Search for the cell housing the specified text and yield its (x, y) center coordinate. 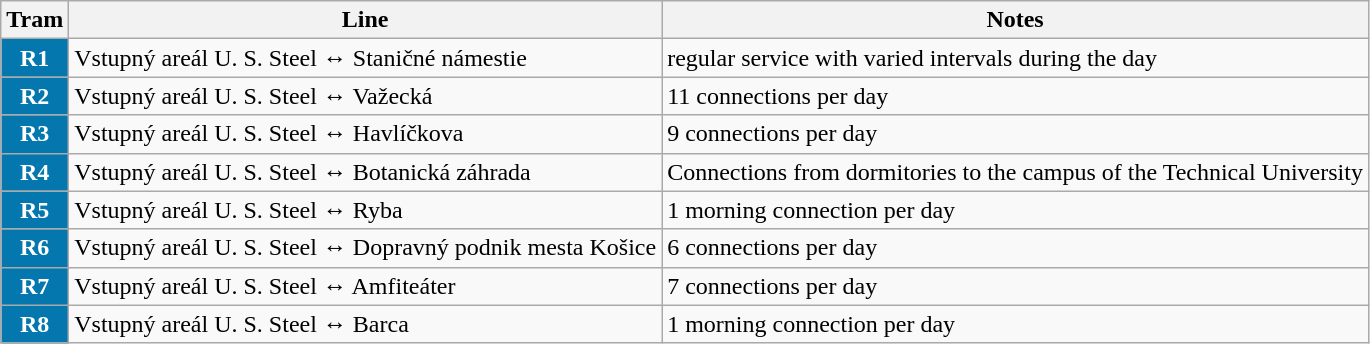
Tram (35, 20)
Vstupný areál U. S. Steel ↔ Važecká (366, 96)
Vstupný areál U. S. Steel ↔ Barca (366, 324)
Connections from dormitories to the campus of the Technical University (1016, 172)
9 connections per day (1016, 134)
7 connections per day (1016, 286)
6 connections per day (1016, 248)
Vstupný areál U. S. Steel ↔ Amfiteáter (366, 286)
R6 (35, 248)
R5 (35, 210)
R4 (35, 172)
Vstupný areál U. S. Steel ↔ Ryba (366, 210)
R3 (35, 134)
Line (366, 20)
R1 (35, 58)
Vstupný areál U. S. Steel ↔ Havlíčkova (366, 134)
R7 (35, 286)
R2 (35, 96)
Notes (1016, 20)
R8 (35, 324)
11 connections per day (1016, 96)
Vstupný areál U. S. Steel ↔ Dopravný podnik mesta Košice (366, 248)
regular service with varied intervals during the day (1016, 58)
Vstupný areál U. S. Steel ↔ Staničné námestie (366, 58)
Vstupný areál U. S. Steel ↔ Botanická záhrada (366, 172)
